Find where the given text appears and provide that cell's center as (x, y) coordinate. 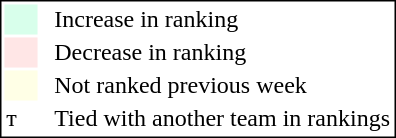
Not ranked previous week (222, 85)
Decrease in ranking (222, 53)
Increase in ranking (222, 19)
Tied with another team in rankings (222, 119)
т (22, 119)
